Return the [X, Y] coordinate for the center point of the cell that contains the specified text.  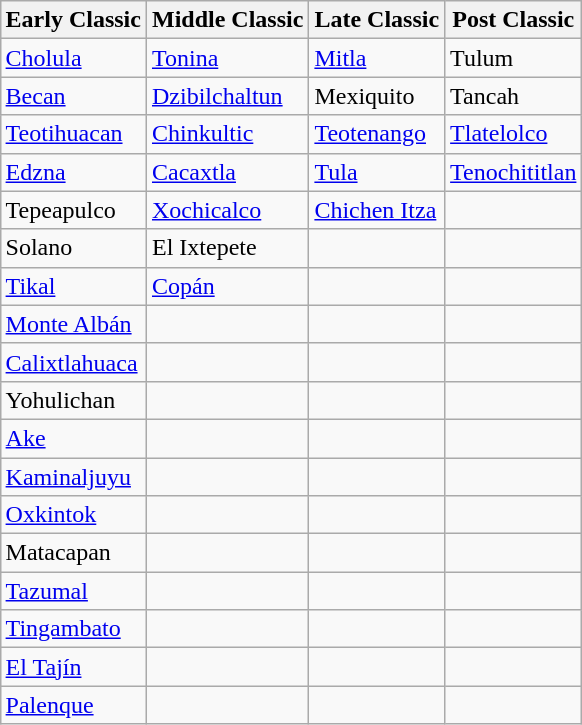
Teotenango [377, 134]
Xochicalco [227, 210]
Yohulichan [73, 400]
Tepeapulco [73, 210]
Late Classic [377, 20]
Post Classic [514, 20]
Cacaxtla [227, 172]
Calixtlahuaca [73, 362]
Copán [227, 286]
El Ixtepete [227, 248]
Mitla [377, 58]
Middle Classic [227, 20]
Tonina [227, 58]
Chinkultic [227, 134]
Becan [73, 96]
Monte Albán [73, 324]
Tancah [514, 96]
Cholula [73, 58]
Matacapan [73, 553]
Tazumal [73, 591]
El Tajín [73, 667]
Teotihuacan [73, 134]
Palenque [73, 705]
Tikal [73, 286]
Kaminaljuyu [73, 477]
Edzna [73, 172]
Oxkintok [73, 515]
Tenochititlan [514, 172]
Tlatelolco [514, 134]
Ake [73, 438]
Solano [73, 248]
Dzibilchaltun [227, 96]
Tula [377, 172]
Chichen Itza [377, 210]
Tulum [514, 58]
Mexiquito [377, 96]
Early Classic [73, 20]
Tingambato [73, 629]
